Locate the cell with the specified text and output its [X, Y] center coordinate. 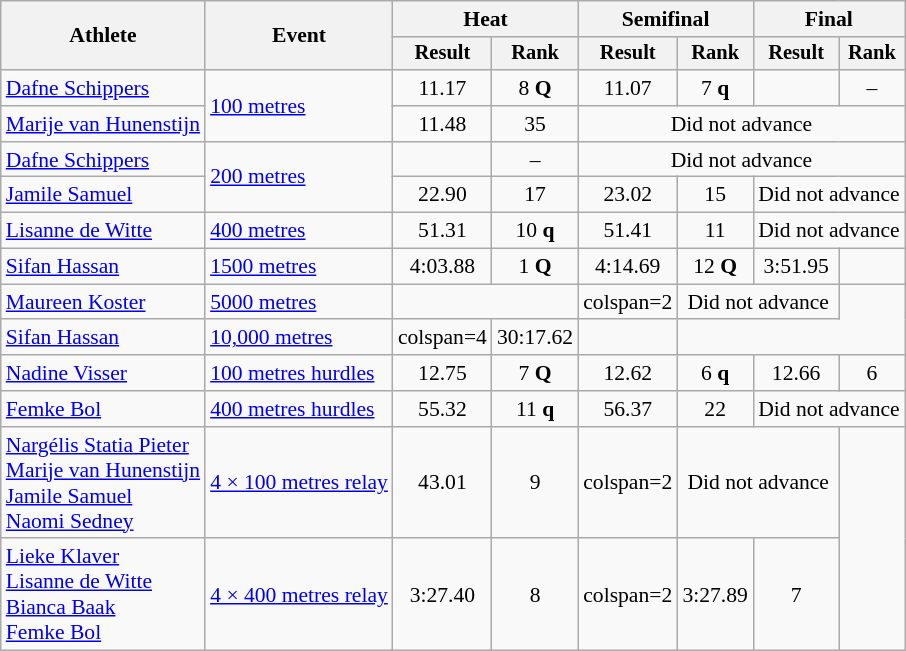
Jamile Samuel [103, 195]
17 [535, 195]
11.48 [442, 124]
55.32 [442, 409]
11 [715, 231]
400 metres hurdles [299, 409]
22.90 [442, 195]
7 [796, 595]
colspan=4 [442, 338]
Athlete [103, 36]
Femke Bol [103, 409]
12.62 [628, 373]
22 [715, 409]
Marije van Hunenstijn [103, 124]
51.31 [442, 231]
3:27.40 [442, 595]
1 Q [535, 267]
30:17.62 [535, 338]
11.07 [628, 88]
4 × 400 metres relay [299, 595]
Final [829, 19]
10,000 metres [299, 338]
400 metres [299, 231]
4:03.88 [442, 267]
12 Q [715, 267]
10 q [535, 231]
12.75 [442, 373]
3:51.95 [796, 267]
56.37 [628, 409]
7 q [715, 88]
51.41 [628, 231]
Lisanne de Witte [103, 231]
6 [872, 373]
4:14.69 [628, 267]
Nadine Visser [103, 373]
5000 metres [299, 302]
Nargélis Statia Pieter Marije van Hunenstijn Jamile Samuel Naomi Sedney [103, 483]
11.17 [442, 88]
Semifinal [666, 19]
12.66 [796, 373]
200 metres [299, 178]
15 [715, 195]
Event [299, 36]
11 q [535, 409]
9 [535, 483]
8 Q [535, 88]
Heat [486, 19]
23.02 [628, 195]
1500 metres [299, 267]
100 metres [299, 106]
7 Q [535, 373]
3:27.89 [715, 595]
4 × 100 metres relay [299, 483]
43.01 [442, 483]
Maureen Koster [103, 302]
100 metres hurdles [299, 373]
Lieke Klaver Lisanne de Witte Bianca Baak Femke Bol [103, 595]
6 q [715, 373]
35 [535, 124]
8 [535, 595]
